Return [X, Y] of the center of cell containing provided text 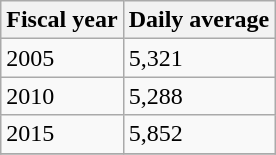
Fiscal year [62, 20]
5,288 [199, 96]
2010 [62, 96]
5,321 [199, 58]
2005 [62, 58]
Daily average [199, 20]
2015 [62, 134]
5,852 [199, 134]
